Detect which cell encompasses the target text, then output its [X, Y] center coordinate. 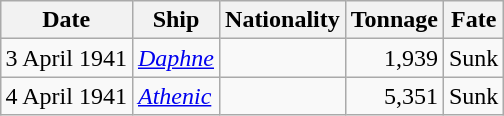
Tonnage [394, 20]
Fate [473, 20]
3 April 1941 [66, 58]
Date [66, 20]
Daphne [176, 58]
1,939 [394, 58]
5,351 [394, 96]
Athenic [176, 96]
Ship [176, 20]
4 April 1941 [66, 96]
Nationality [283, 20]
